Find where the given text appears and provide that cell's center as (X, Y) coordinate. 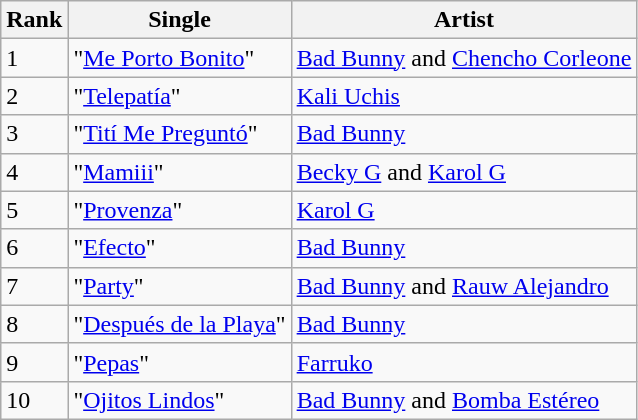
"Después de la Playa" (180, 324)
Bad Bunny and Bomba Estéreo (464, 400)
9 (34, 362)
"Ojitos Lindos" (180, 400)
Kali Uchis (464, 96)
"Provenza" (180, 210)
Karol G (464, 210)
Rank (34, 20)
6 (34, 248)
Bad Bunny and Chencho Corleone (464, 58)
Becky G and Karol G (464, 172)
1 (34, 58)
3 (34, 134)
4 (34, 172)
Artist (464, 20)
"Mamiii" (180, 172)
10 (34, 400)
"Telepatía" (180, 96)
2 (34, 96)
Farruko (464, 362)
7 (34, 286)
5 (34, 210)
"Tití Me Preguntó" (180, 134)
8 (34, 324)
Single (180, 20)
"Pepas" (180, 362)
"Me Porto Bonito" (180, 58)
"Party" (180, 286)
"Efecto" (180, 248)
Bad Bunny and Rauw Alejandro (464, 286)
